Search for the cell housing the specified text and yield its (x, y) center coordinate. 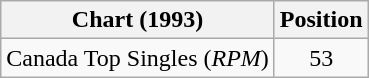
53 (321, 58)
Canada Top Singles (RPM) (138, 58)
Position (321, 20)
Chart (1993) (138, 20)
